Pinpoint the cell where the given text exists, returning its [X, Y] midpoint coordinate. 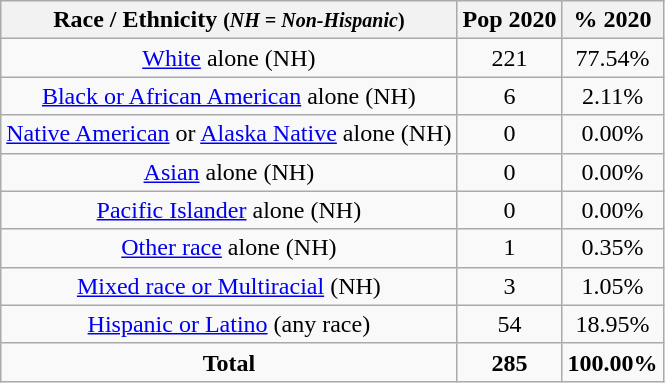
1.05% [612, 286]
77.54% [612, 58]
285 [510, 362]
54 [510, 324]
3 [510, 286]
Other race alone (NH) [229, 248]
18.95% [612, 324]
2.11% [612, 96]
% 2020 [612, 20]
Hispanic or Latino (any race) [229, 324]
White alone (NH) [229, 58]
Mixed race or Multiracial (NH) [229, 286]
221 [510, 58]
Pop 2020 [510, 20]
Race / Ethnicity (NH = Non-Hispanic) [229, 20]
6 [510, 96]
1 [510, 248]
0.35% [612, 248]
Total [229, 362]
Pacific Islander alone (NH) [229, 210]
100.00% [612, 362]
Asian alone (NH) [229, 172]
Black or African American alone (NH) [229, 96]
Native American or Alaska Native alone (NH) [229, 134]
